Locate the cell with the specified text and output its [x, y] center coordinate. 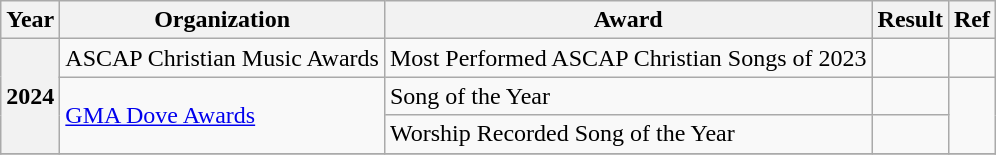
Most Performed ASCAP Christian Songs of 2023 [628, 58]
GMA Dove Awards [222, 115]
Organization [222, 20]
Year [30, 20]
ASCAP Christian Music Awards [222, 58]
2024 [30, 96]
Award [628, 20]
Song of the Year [628, 96]
Result [910, 20]
Worship Recorded Song of the Year [628, 134]
Ref [972, 20]
